Return [X, Y] of the center of cell containing provided text 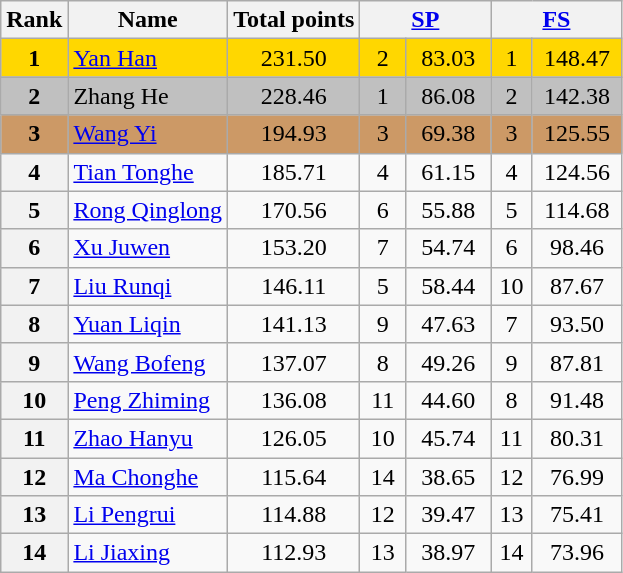
45.74 [448, 438]
58.44 [448, 286]
91.48 [577, 400]
Rong Qinglong [148, 210]
Xu Juwen [148, 248]
148.47 [577, 58]
170.56 [294, 210]
76.99 [577, 477]
Name [148, 20]
Liu Runqi [148, 286]
87.81 [577, 362]
Li Jiaxing [148, 553]
124.56 [577, 172]
75.41 [577, 515]
Tian Tonghe [148, 172]
69.38 [448, 134]
Total points [294, 20]
39.47 [448, 515]
228.46 [294, 96]
Wang Bofeng [148, 362]
125.55 [577, 134]
98.46 [577, 248]
114.88 [294, 515]
83.03 [448, 58]
Wang Yi [148, 134]
61.15 [448, 172]
112.93 [294, 553]
44.60 [448, 400]
137.07 [294, 362]
Rank [34, 20]
114.68 [577, 210]
55.88 [448, 210]
86.08 [448, 96]
93.50 [577, 324]
185.71 [294, 172]
Zhang He [148, 96]
Peng Zhiming [148, 400]
Li Pengrui [148, 515]
194.93 [294, 134]
73.96 [577, 553]
87.67 [577, 286]
SP [426, 20]
142.38 [577, 96]
49.26 [448, 362]
80.31 [577, 438]
54.74 [448, 248]
153.20 [294, 248]
115.64 [294, 477]
141.13 [294, 324]
231.50 [294, 58]
47.63 [448, 324]
FS [556, 20]
Yan Han [148, 58]
38.65 [448, 477]
Zhao Hanyu [148, 438]
136.08 [294, 400]
Yuan Liqin [148, 324]
38.97 [448, 553]
146.11 [294, 286]
126.05 [294, 438]
Ma Chonghe [148, 477]
